Determine the [X, Y] coordinate at the center of the cell enclosing the given text.  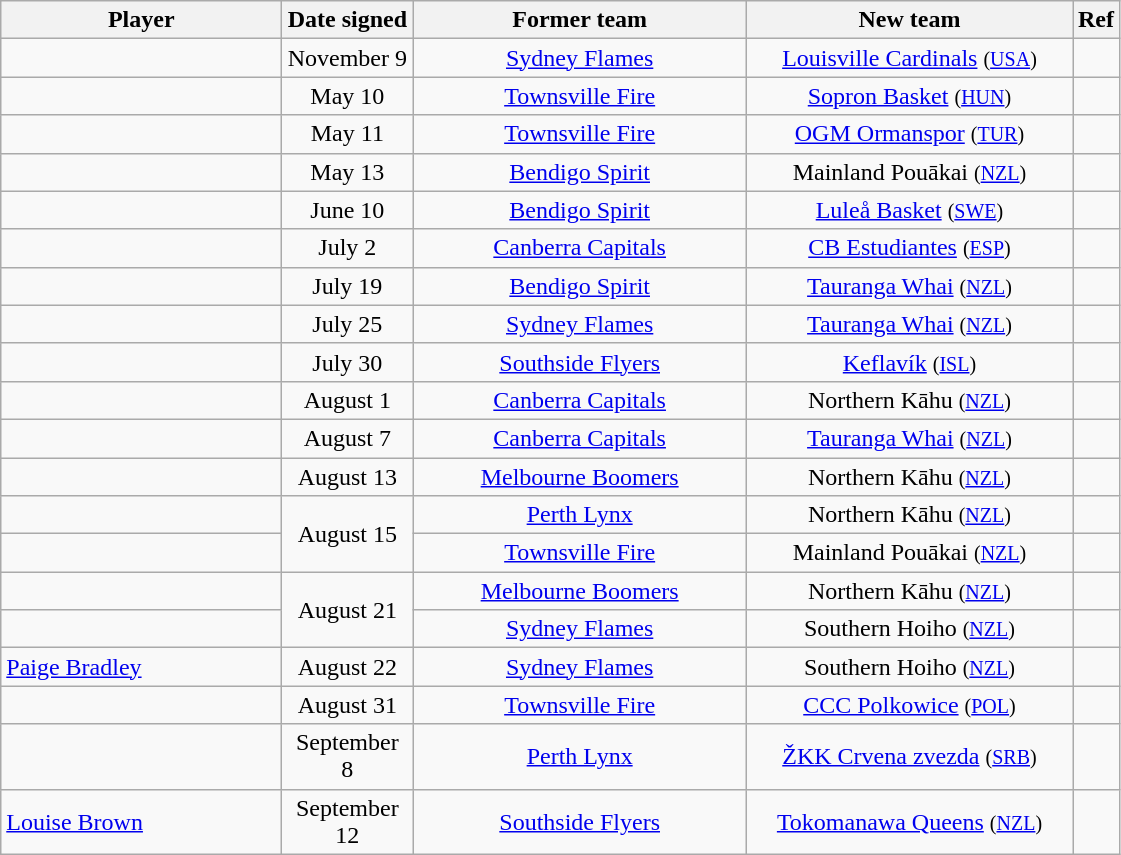
November 9 [348, 58]
May 10 [348, 96]
ŽKK Crvena zvezda (SRB) [909, 756]
Date signed [348, 20]
August 1 [348, 400]
August 21 [348, 610]
Ref [1096, 20]
Louise Brown [142, 822]
Keflavík (ISL) [909, 362]
August 7 [348, 438]
Luleå Basket (SWE) [909, 210]
OGM Ormanspor (TUR) [909, 134]
CCC Polkowice (POL) [909, 705]
Sopron Basket (HUN) [909, 96]
August 15 [348, 534]
May 13 [348, 172]
CB Estudiantes (ESP) [909, 248]
September 8 [348, 756]
Player [142, 20]
Louisville Cardinals (USA) [909, 58]
August 13 [348, 477]
Former team [580, 20]
New team [909, 20]
Tokomanawa Queens (NZL) [909, 822]
July 25 [348, 324]
Paige Bradley [142, 667]
July 19 [348, 286]
September 12 [348, 822]
July 30 [348, 362]
July 2 [348, 248]
August 31 [348, 705]
May 11 [348, 134]
August 22 [348, 667]
June 10 [348, 210]
